Detect which cell encompasses the target text, then output its [X, Y] center coordinate. 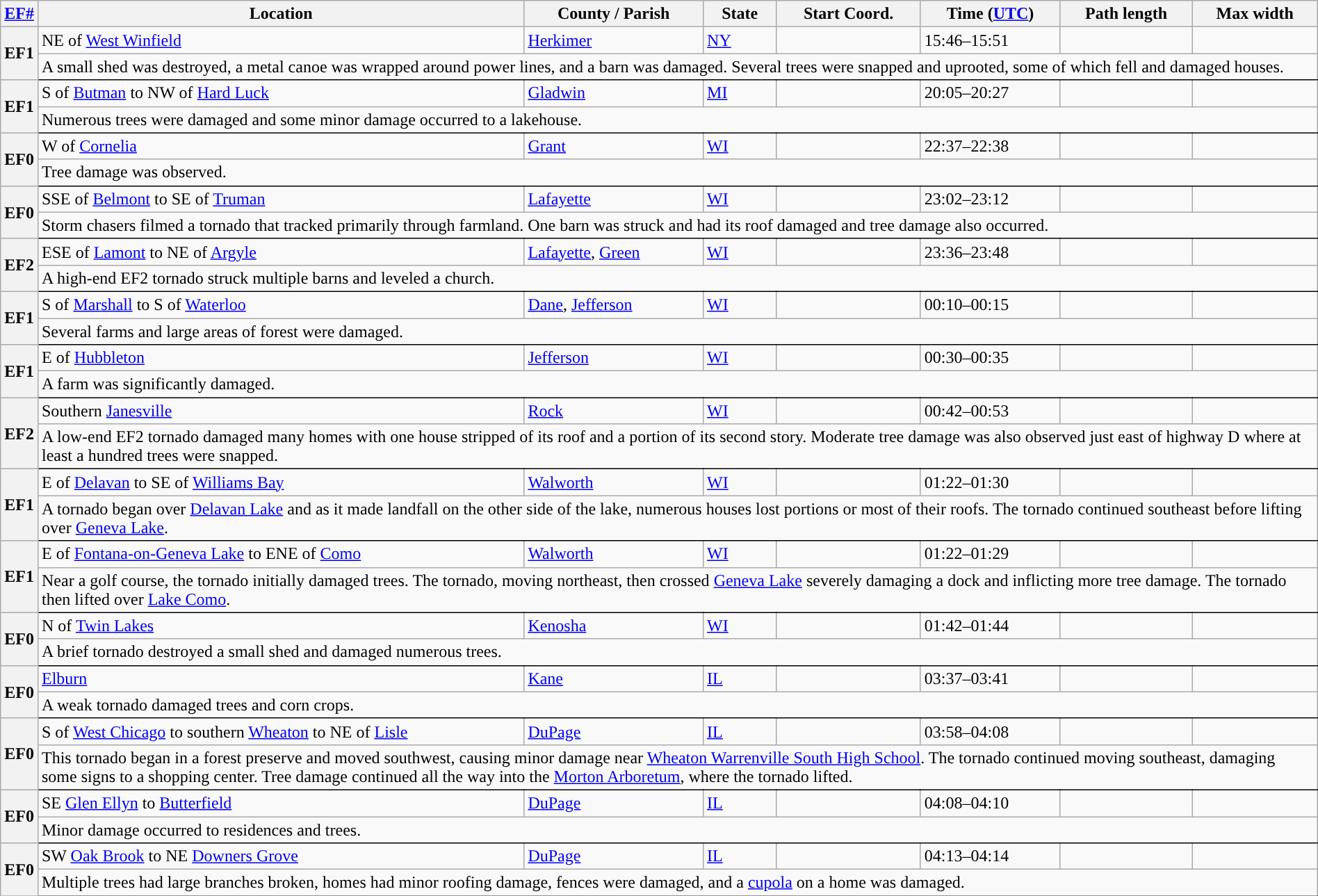
MI [740, 93]
Numerous trees were damaged and some minor damage occurred to a lakehouse. [677, 120]
EF# [19, 14]
Time (UTC) [990, 14]
Location [281, 14]
Dane, Jefferson [614, 304]
SE Glen Ellyn to Butterfield [281, 803]
Start Coord. [848, 14]
Max width [1255, 14]
01:22–01:29 [990, 554]
15:46–15:51 [990, 40]
N of Twin Lakes [281, 626]
Minor damage occurred to residences and trees. [677, 829]
S of Marshall to S of Waterloo [281, 304]
Elburn [281, 678]
S of Butman to NW of Hard Luck [281, 93]
23:02–23:12 [990, 199]
20:05–20:27 [990, 93]
Multiple trees had large branches broken, homes had minor roofing damage, fences were damaged, and a cupola on a home was damaged. [677, 883]
SW Oak Brook to NE Downers Grove [281, 856]
Several farms and large areas of forest were damaged. [677, 332]
Gladwin [614, 93]
Grant [614, 146]
NE of West Winfield [281, 40]
00:10–00:15 [990, 304]
County / Parish [614, 14]
00:42–00:53 [990, 411]
E of Delavan to SE of Williams Bay [281, 482]
SSE of Belmont to SE of Truman [281, 199]
23:36–23:48 [990, 252]
Southern Janesville [281, 411]
22:37–22:38 [990, 146]
E of Hubbleton [281, 358]
A brief tornado destroyed a small shed and damaged numerous trees. [677, 652]
00:30–00:35 [990, 358]
E of Fontana-on-Geneva Lake to ENE of Como [281, 554]
S of West Chicago to southern Wheaton to NE of Lisle [281, 731]
Lafayette, Green [614, 252]
Rock [614, 411]
04:13–04:14 [990, 856]
Storm chasers filmed a tornado that tracked primarily through farmland. One barn was struck and had its roof damaged and tree damage also occurred. [677, 225]
Tree damage was observed. [677, 172]
Kenosha [614, 626]
A farm was significantly damaged. [677, 384]
A weak tornado damaged trees and corn crops. [677, 705]
A high-end EF2 tornado struck multiple barns and leveled a church. [677, 278]
Kane [614, 678]
01:22–01:30 [990, 482]
03:58–04:08 [990, 731]
Lafayette [614, 199]
Jefferson [614, 358]
W of Cornelia [281, 146]
ESE of Lamont to NE of Argyle [281, 252]
Path length [1126, 14]
State [740, 14]
NY [740, 40]
Herkimer [614, 40]
03:37–03:41 [990, 678]
04:08–04:10 [990, 803]
01:42–01:44 [990, 626]
